Find where the given text appears and provide that cell's center as (X, Y) coordinate. 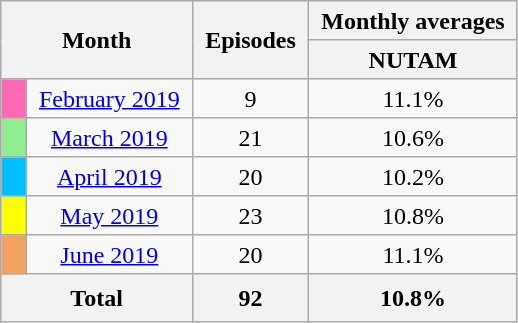
June 2019 (109, 254)
Month (97, 40)
May 2019 (109, 216)
9 (250, 98)
Total (97, 298)
10.2% (414, 176)
Episodes (250, 40)
21 (250, 138)
April 2019 (109, 176)
March 2019 (109, 138)
10.6% (414, 138)
23 (250, 216)
NUTAM (414, 60)
Monthly averages (414, 20)
92 (250, 298)
February 2019 (109, 98)
